From the cell containing the given text, extract its center point as (x, y) coordinate. 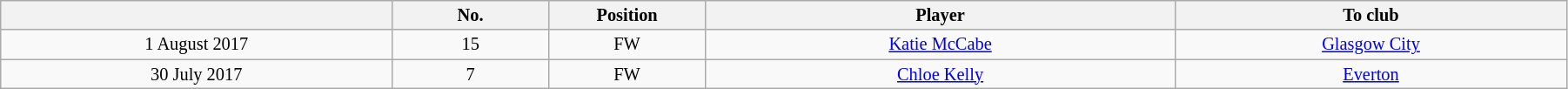
15 (471, 44)
Position (627, 15)
1 August 2017 (197, 44)
7 (471, 74)
30 July 2017 (197, 74)
Everton (1371, 74)
Chloe Kelly (941, 74)
Player (941, 15)
Glasgow City (1371, 44)
To club (1371, 15)
No. (471, 15)
Katie McCabe (941, 44)
